Locate the cell with the specified text and output its [X, Y] center coordinate. 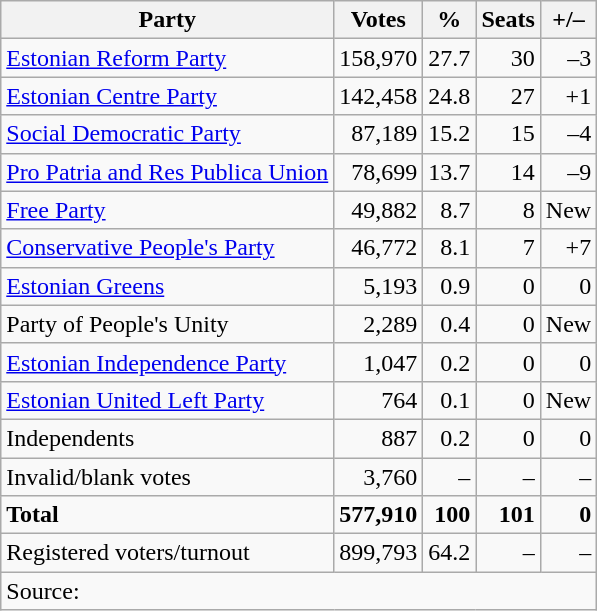
49,882 [378, 210]
8 [508, 210]
Conservative People's Party [168, 248]
78,699 [378, 172]
8.7 [450, 210]
15.2 [450, 134]
14 [508, 172]
Social Democratic Party [168, 134]
Party [168, 20]
87,189 [378, 134]
0.9 [450, 286]
15 [508, 134]
2,289 [378, 324]
64.2 [450, 553]
Registered voters/turnout [168, 553]
Seats [508, 20]
Pro Patria and Res Publica Union [168, 172]
5,193 [378, 286]
101 [508, 515]
27.7 [450, 58]
Votes [378, 20]
Party of People's Unity [168, 324]
Source: [299, 591]
Estonian Independence Party [168, 362]
24.8 [450, 96]
Estonian United Left Party [168, 400]
–9 [568, 172]
Invalid/blank votes [168, 477]
Estonian Greens [168, 286]
30 [508, 58]
+1 [568, 96]
13.7 [450, 172]
100 [450, 515]
0.4 [450, 324]
Estonian Reform Party [168, 58]
Independents [168, 438]
+7 [568, 248]
899,793 [378, 553]
+/– [568, 20]
Total [168, 515]
887 [378, 438]
–3 [568, 58]
% [450, 20]
27 [508, 96]
577,910 [378, 515]
0.1 [450, 400]
46,772 [378, 248]
1,047 [378, 362]
–4 [568, 134]
Free Party [168, 210]
8.1 [450, 248]
764 [378, 400]
3,760 [378, 477]
158,970 [378, 58]
Estonian Centre Party [168, 96]
142,458 [378, 96]
7 [508, 248]
